Capture the cell that displays the provided text and extract its (x, y) central coordinate. 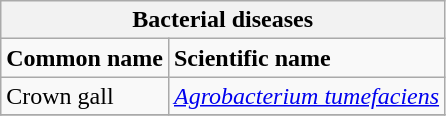
Bacterial diseases (223, 20)
Common name (85, 58)
Crown gall (85, 96)
Agrobacterium tumefaciens (306, 96)
Scientific name (306, 58)
